Output the [X, Y] coordinate of the center of the cell containing the given text.  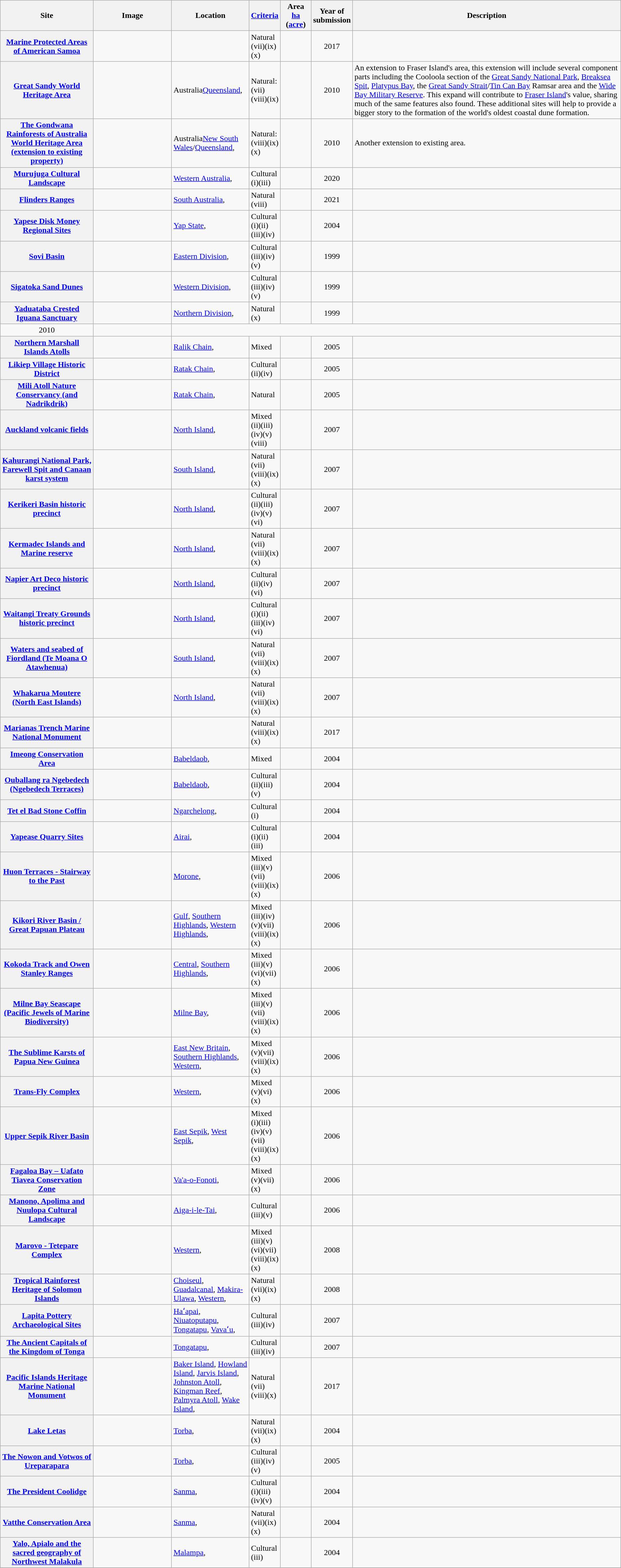
Yap State, [210, 226]
Tropical Rainforest Heritage of Solomon Islands [47, 1289]
Imeong Conservation Area [47, 759]
Mixed (ii)(iii)(iv)(v)(viii) [265, 430]
Gulf, Southern Highlands, Western Highlands, [210, 925]
Natural (x) [265, 313]
Natural: (viii)(ix)(x) [265, 143]
Location [210, 16]
Mixed (iii)(v)(vi)(vii)(x) [265, 969]
Mixed (iii)(v)(vi)(vii)(viii)(ix)(x) [265, 1250]
Marianas Trench Marine National Monument [47, 732]
Cultural (iii)(v) [265, 1210]
Cultural (i)(ii)(iii) [265, 837]
The Nowon and Votwos of Ureparapara [47, 1461]
Marine Protected Areas of American Samoa [47, 46]
Cultural (i) [265, 810]
Kikori River Basin / Great Papuan Plateau [47, 925]
Mixed (iii)(iv)(v)(vii)(viii)(ix)(x) [265, 925]
2020 [332, 178]
Northern Marshall Islands Atolls [47, 347]
Mixed (i)(iii)(iv)(v)(vii)(viii)(ix)(x) [265, 1136]
Lake Letas [47, 1430]
Criteria [265, 16]
Site [47, 16]
Va'a-o-Fonoti, [210, 1180]
Cultural (i)(ii)(iii)(iv)(vi) [265, 619]
Cultural (i)(ii)(iii)(iv) [265, 226]
The President Coolidge [47, 1491]
Yapese Disk Money Regional Sites [47, 226]
Ralik Chain, [210, 347]
Cultural (ii)(iv) [265, 368]
Mili Atoll Nature Conservancy (and Nadrikdrik) [47, 395]
Year of submission [332, 16]
Mixed (v)(vii)(x) [265, 1180]
Cultural (i)(iii) [265, 178]
Airai, [210, 837]
The Gondwana Rainforests of Australia World Heritage Area (extension to existing property) [47, 143]
Yapease Quarry Sites [47, 837]
Kahurangi National Park, Farewell Spit and Canaan karst system [47, 469]
Yaduataba Crested Iguana Sanctuary [47, 313]
Kokoda Track and Owen Stanley Ranges [47, 969]
Lapita Pottery Archaeological Sites [47, 1320]
South Australia, [210, 200]
Fagaloa Bay – Uafato Tiavea Conservation Zone [47, 1180]
Kermadec Islands and Marine reserve [47, 548]
Whakarua Moutere (North East Islands) [47, 698]
The Sublime Karsts of Papua New Guinea [47, 1057]
Baker Island, Howland Island, Jarvis Island, Johnston Atoll, Kingman Reef, Palmyra Atoll, Wake Island, [210, 1386]
Cultural (ii)(iv)(vi) [265, 583]
Cultural (iii) [265, 1553]
Tongatapu, [210, 1347]
Pacific Islands Heritage Marine National Monument [47, 1386]
Mixed (v)(vii)(viii)(ix)(x) [265, 1057]
Mixed (v)(vi)(x) [265, 1092]
Waitangi Treaty Grounds historic precinct [47, 619]
Central, Southern Highlands, [210, 969]
Manono, Apolima and Nuulopa Cultural Landscape [47, 1210]
Natural (vii)(viii)(x) [265, 1386]
Natural: (vii)(viii)(ix) [265, 90]
Cultural (ii)(iii)(v) [265, 784]
Sovi Basin [47, 256]
AustraliaQueensland, [210, 90]
The Ancient Capitals of the Kingdom of Tonga [47, 1347]
Sigatoka Sand Dunes [47, 287]
Haʻapai, Niuatoputapu, Tongatapu, Vavaʻu, [210, 1320]
2021 [332, 200]
Cultural (ii)(iii)(iv)(v)(vi) [265, 509]
Cultural (i)(iii)(iv)(v) [265, 1491]
Yalo, Apialo and the sacred geography of Northwest Malakula [47, 1553]
Ngarchelong, [210, 810]
Waters and seabed of Fiordland (Te Moana O Atawhenua) [47, 658]
Areaha (acre) [296, 16]
East New Britain, Southern Highlands, Western, [210, 1057]
Northern Division, [210, 313]
Marovo - Tetepare Complex [47, 1250]
Morone, [210, 876]
Natural (viii) [265, 200]
Upper Sepik River Basin [47, 1136]
Great Sandy World Heritage Area [47, 90]
Trans-Fly Complex [47, 1092]
East Sepik, West Sepik, [210, 1136]
Natural (viii)(ix)(x) [265, 732]
Murujuga Cultural Landscape [47, 178]
AustraliaNew South Wales/Queensland, [210, 143]
Aiga-i-le-Tai, [210, 1210]
Tet el Bad Stone Coffin [47, 810]
Natural [265, 395]
Eastern Division, [210, 256]
Napier Art Deco historic precinct [47, 583]
Flinders Ranges [47, 200]
Western Australia, [210, 178]
Kerikeri Basin historic precinct [47, 509]
Another extension to existing area. [487, 143]
Image [132, 16]
Description [487, 16]
Malampa, [210, 1553]
Likiep Village Historic District [47, 368]
Choiseul, Guadalcanal, Makira-Ulawa, Western, [210, 1289]
Auckland volcanic fields [47, 430]
Milne Bay, [210, 1013]
Milne Bay Seascape (Pacific Jewels of Marine Biodiversity) [47, 1013]
Huon Terraces - Stairway to the Past [47, 876]
Vatthe Conservation Area [47, 1522]
Western Division, [210, 287]
Ouballang ra Ngebedech (Ngebedech Terraces) [47, 784]
